Pinpoint the cell where the given text exists, returning its [x, y] midpoint coordinate. 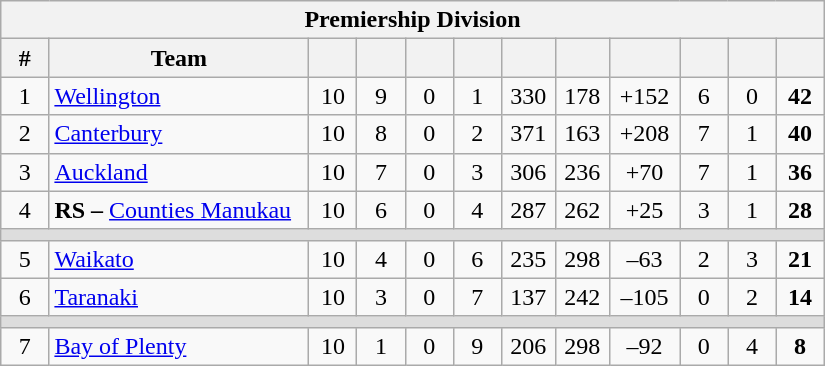
Waikato [179, 259]
+25 [644, 210]
242 [582, 297]
+152 [644, 96]
287 [528, 210]
Premiership Division [413, 20]
137 [528, 297]
Bay of Plenty [179, 346]
5 [25, 259]
# [25, 58]
262 [582, 210]
–105 [644, 297]
42 [800, 96]
28 [800, 210]
+70 [644, 172]
Auckland [179, 172]
RS – Counties Manukau [179, 210]
178 [582, 96]
306 [528, 172]
21 [800, 259]
36 [800, 172]
235 [528, 259]
+208 [644, 134]
40 [800, 134]
–63 [644, 259]
330 [528, 96]
Team [179, 58]
163 [582, 134]
–92 [644, 346]
Wellington [179, 96]
14 [800, 297]
236 [582, 172]
371 [528, 134]
Taranaki [179, 297]
206 [528, 346]
Canterbury [179, 134]
